Provide the (X, Y) coordinate of the cell's center where the given text is located.  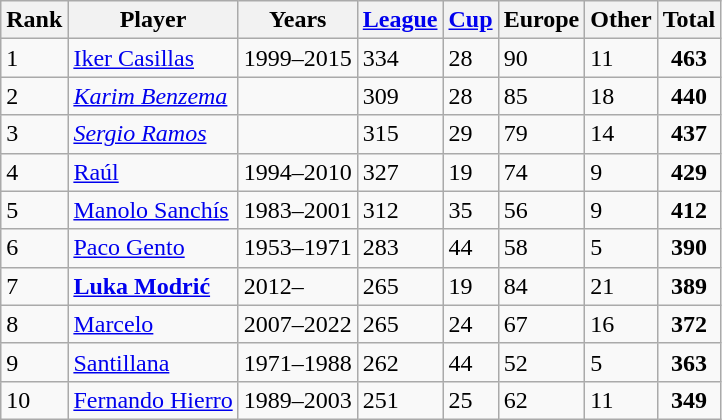
334 (400, 58)
Raúl (153, 172)
Marcelo (153, 324)
Karim Benzema (153, 96)
Iker Casillas (153, 58)
Manolo Sanchís (153, 210)
2007–2022 (298, 324)
21 (621, 286)
35 (470, 210)
Total (689, 20)
58 (542, 248)
437 (689, 134)
363 (689, 362)
309 (400, 96)
29 (470, 134)
85 (542, 96)
74 (542, 172)
Fernando Hierro (153, 400)
327 (400, 172)
Sergio Ramos (153, 134)
Player (153, 20)
90 (542, 58)
Cup (470, 20)
1999–2015 (298, 58)
16 (621, 324)
262 (400, 362)
283 (400, 248)
315 (400, 134)
349 (689, 400)
14 (621, 134)
429 (689, 172)
84 (542, 286)
2 (34, 96)
67 (542, 324)
25 (470, 400)
1 (34, 58)
389 (689, 286)
372 (689, 324)
7 (34, 286)
Luka Modrić (153, 286)
18 (621, 96)
52 (542, 362)
1989–2003 (298, 400)
1983–2001 (298, 210)
390 (689, 248)
6 (34, 248)
56 (542, 210)
Paco Gento (153, 248)
Other (621, 20)
Rank (34, 20)
440 (689, 96)
62 (542, 400)
10 (34, 400)
463 (689, 58)
4 (34, 172)
3 (34, 134)
251 (400, 400)
Europe (542, 20)
8 (34, 324)
24 (470, 324)
Years (298, 20)
312 (400, 210)
1953–1971 (298, 248)
2012– (298, 286)
412 (689, 210)
League (400, 20)
79 (542, 134)
1971–1988 (298, 362)
Santillana (153, 362)
1994–2010 (298, 172)
